Detect which cell encompasses the target text, then output its [X, Y] center coordinate. 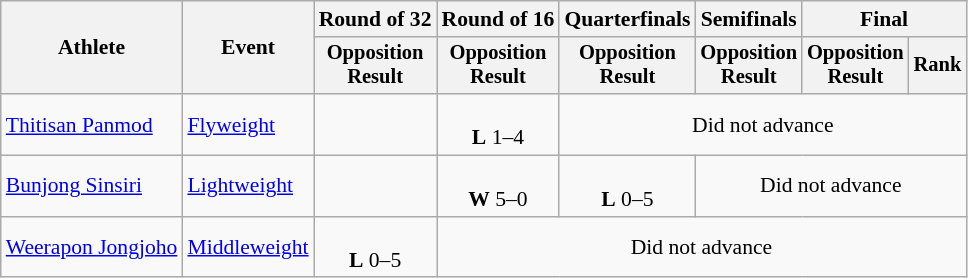
Weerapon Jongjoho [92, 248]
W 5–0 [498, 186]
Flyweight [248, 124]
Quarterfinals [627, 19]
Final [884, 19]
Round of 16 [498, 19]
Lightweight [248, 186]
Rank [938, 66]
Thitisan Panmod [92, 124]
L 1–4 [498, 124]
Event [248, 48]
Semifinals [748, 19]
Middleweight [248, 248]
Round of 32 [376, 19]
Athlete [92, 48]
Bunjong Sinsiri [92, 186]
